Search for the cell housing the specified text and yield its [X, Y] center coordinate. 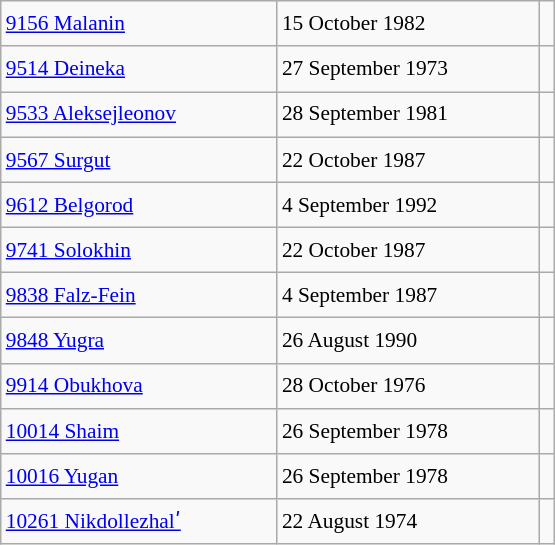
9533 Aleksejleonov [139, 114]
28 October 1976 [408, 386]
4 September 1987 [408, 296]
9838 Falz-Fein [139, 296]
9741 Solokhin [139, 250]
15 October 1982 [408, 24]
10014 Shaim [139, 430]
22 August 1974 [408, 522]
9612 Belgorod [139, 204]
27 September 1973 [408, 68]
9914 Obukhova [139, 386]
9567 Surgut [139, 160]
9514 Deineka [139, 68]
9156 Malanin [139, 24]
26 August 1990 [408, 340]
28 September 1981 [408, 114]
9848 Yugra [139, 340]
10016 Yugan [139, 476]
10261 Nikdollezhalʹ [139, 522]
4 September 1992 [408, 204]
